Identify which cell holds the provided text, then report its (X, Y) central coordinate. 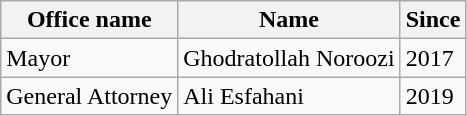
Since (433, 20)
Office name (90, 20)
General Attorney (90, 96)
2019 (433, 96)
Ghodratollah Noroozi (289, 58)
2017 (433, 58)
Ali Esfahani (289, 96)
Mayor (90, 58)
Name (289, 20)
